Return [x, y] of the center of cell containing provided text 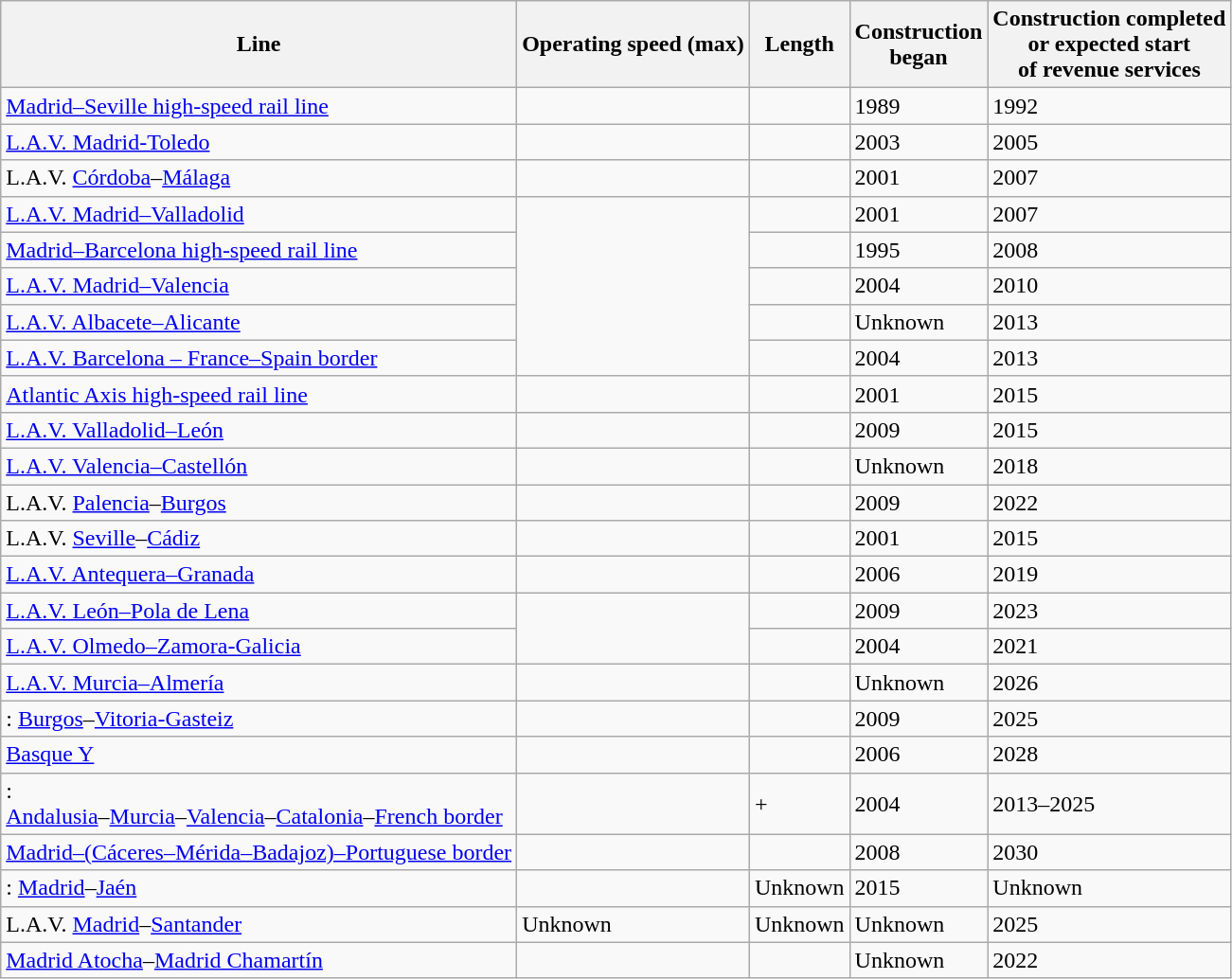
: Madrid–Jaén [259, 888]
2021 [1110, 647]
L.A.V. Albacete–Alicante [259, 322]
:Andalusia–Murcia–Valencia–Catalonia–French border [259, 803]
2003 [919, 142]
1989 [919, 106]
Madrid Atocha–Madrid Chamartín [259, 960]
L.A.V. Seville–Cádiz [259, 539]
2005 [1110, 142]
2010 [1110, 286]
L.A.V. Madrid-Toledo [259, 142]
2018 [1110, 466]
L.A.V. Córdoba–Málaga [259, 178]
2028 [1110, 755]
L.A.V. Valladolid–León [259, 430]
Madrid–Seville high-speed rail line [259, 106]
1995 [919, 250]
Line [259, 44]
Basque Y [259, 755]
Atlantic Axis high-speed rail line [259, 394]
L.A.V. Murcia–Almería [259, 683]
Constructionbegan [919, 44]
Madrid–(Cáceres–Mérida–Badajoz)–Portuguese border [259, 852]
2013–2025 [1110, 803]
L.A.V. Madrid–Santander [259, 924]
Length [799, 44]
2019 [1110, 575]
Construction completed or expected startof revenue services [1110, 44]
Operating speed (max) [634, 44]
L.A.V. Palencia–Burgos [259, 503]
L.A.V. Valencia–Castellón [259, 466]
2030 [1110, 852]
: Burgos–Vitoria-Gasteiz [259, 719]
2026 [1110, 683]
L.A.V. Madrid–Valladolid [259, 214]
+ [799, 803]
L.A.V. Barcelona – France–Spain border [259, 358]
L.A.V. Olmedo–Zamora-Galicia [259, 647]
L.A.V. Madrid–Valencia [259, 286]
L.A.V. León–Pola de Lena [259, 611]
L.A.V. Antequera–Granada [259, 575]
1992 [1110, 106]
Madrid–Barcelona high-speed rail line [259, 250]
2023 [1110, 611]
